From the cell containing the given text, extract its center point as [x, y] coordinate. 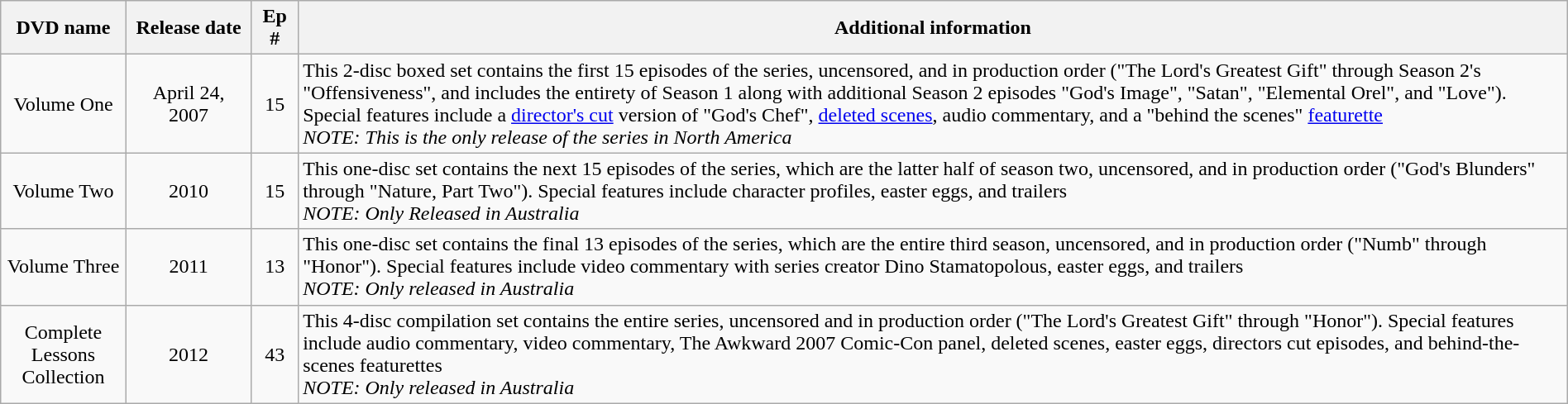
13 [275, 267]
43 [275, 354]
Volume One [64, 104]
Volume Three [64, 267]
2010 [189, 191]
Complete Lessons Collection [64, 354]
2012 [189, 354]
Release date [189, 28]
Ep # [275, 28]
DVD name [64, 28]
2011 [189, 267]
Volume Two [64, 191]
April 24, 2007 [189, 104]
Additional information [933, 28]
